Detect which cell encompasses the target text, then output its [X, Y] center coordinate. 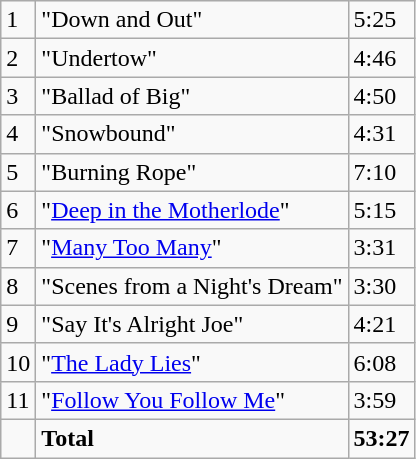
"Many Too Many" [192, 248]
4:46 [382, 58]
"Follow You Follow Me" [192, 400]
"Snowbound" [192, 134]
"Burning Rope" [192, 172]
4:31 [382, 134]
5 [18, 172]
7:10 [382, 172]
4 [18, 134]
"Undertow" [192, 58]
53:27 [382, 438]
4:50 [382, 96]
"The Lady Lies" [192, 362]
3:31 [382, 248]
"Say It's Alright Joe" [192, 324]
6 [18, 210]
"Scenes from a Night's Dream" [192, 286]
"Down and Out" [192, 20]
3 [18, 96]
2 [18, 58]
8 [18, 286]
3:30 [382, 286]
5:15 [382, 210]
6:08 [382, 362]
"Deep in the Motherlode" [192, 210]
7 [18, 248]
10 [18, 362]
"Ballad of Big" [192, 96]
4:21 [382, 324]
1 [18, 20]
11 [18, 400]
9 [18, 324]
5:25 [382, 20]
Total [192, 438]
3:59 [382, 400]
